Extract the (x, y) coordinate from the center of the cell holding the provided text.  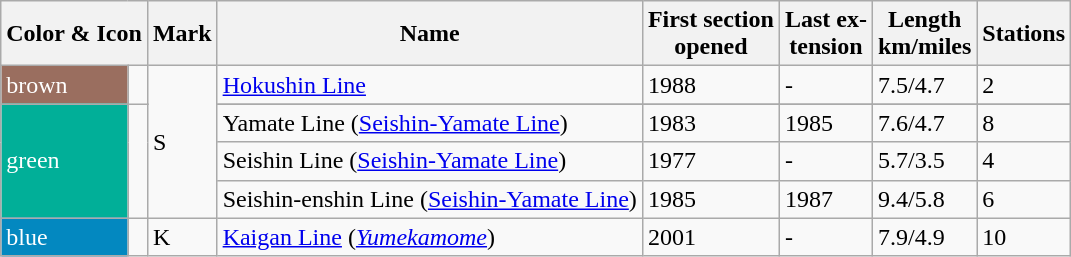
2 (1024, 85)
Color & Icon (74, 34)
Stations (1024, 34)
green (64, 161)
7.5/4.7 (924, 85)
First sectionopened (710, 34)
Yamate Line (Seishin-Yamate Line) (430, 123)
7.9/4.9 (924, 237)
Kaigan Line (Yumekamome) (430, 237)
4 (1024, 161)
1987 (826, 199)
S (182, 142)
1983 (710, 123)
K (182, 237)
7.6/4.7 (924, 123)
5.7/3.5 (924, 161)
Last ex-tension (826, 34)
1977 (710, 161)
2001 (710, 237)
Seishin-enshin Line (Seishin-Yamate Line) (430, 199)
brown (64, 85)
blue (64, 237)
8 (1024, 123)
6 (1024, 199)
Name (430, 34)
10 (1024, 237)
9.4/5.8 (924, 199)
Mark (182, 34)
1988 (710, 85)
Seishin Line (Seishin-Yamate Line) (430, 161)
Hokushin Line (430, 85)
Lengthkm/miles (924, 34)
